Return the (x, y) coordinate for the center point of the cell that contains the specified text.  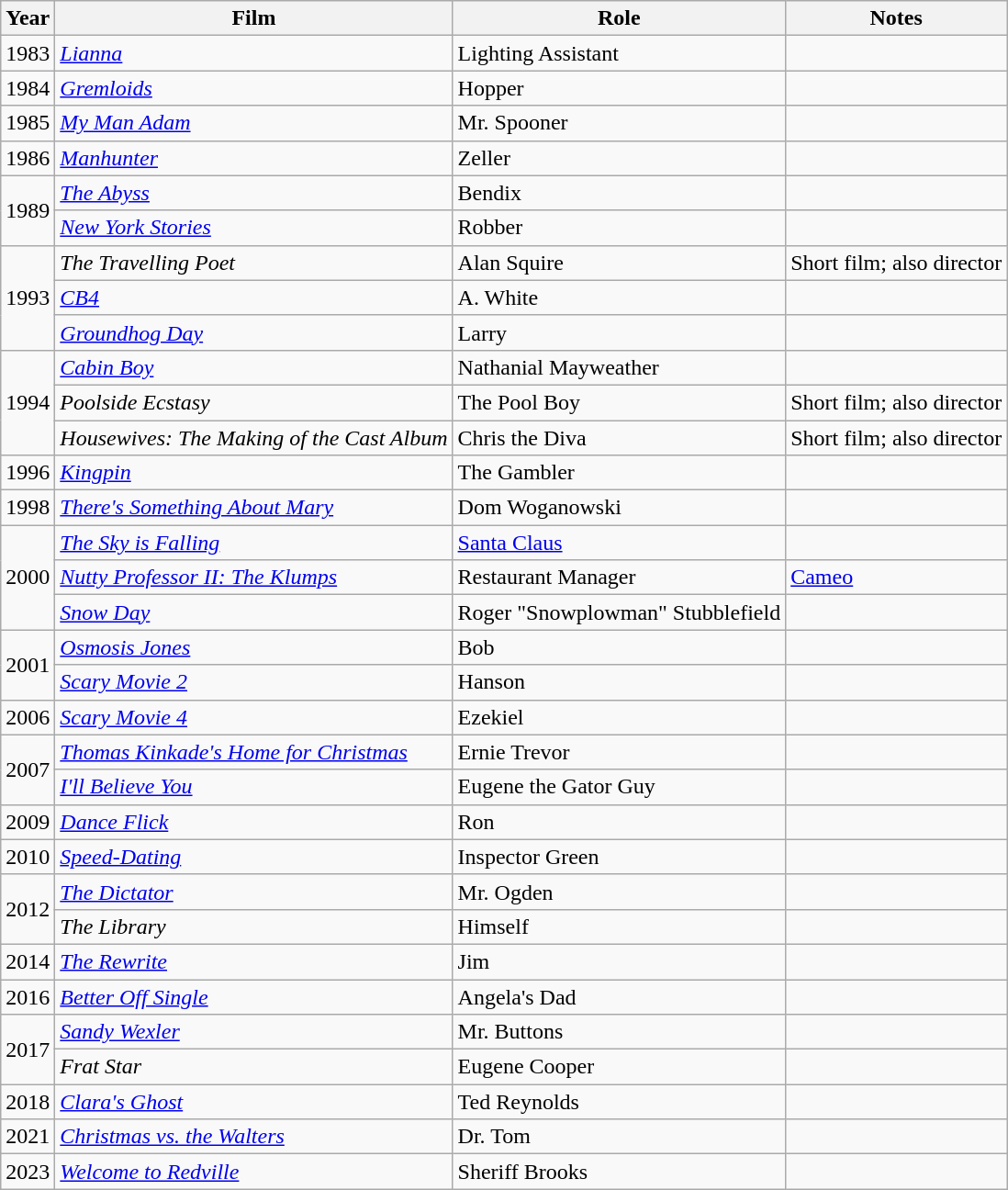
Larry (619, 332)
The Pool Boy (619, 402)
2007 (28, 769)
Ernie Trevor (619, 752)
Bendix (619, 193)
1984 (28, 88)
Nutty Professor II: The Klumps (253, 578)
Mr. Buttons (619, 1032)
2023 (28, 1172)
Thomas Kinkade's Home for Christmas (253, 752)
Housewives: The Making of the Cast Album (253, 438)
Groundhog Day (253, 332)
Year (28, 18)
Dance Flick (253, 822)
Hopper (619, 88)
The Library (253, 926)
Scary Movie 2 (253, 682)
1996 (28, 473)
Bob (619, 647)
Christmas vs. the Walters (253, 1137)
Mr. Ogden (619, 892)
Poolside Ecstasy (253, 402)
Roger "Snowplowman" Stubblefield (619, 612)
2017 (28, 1050)
My Man Adam (253, 123)
Robber (619, 228)
Snow Day (253, 612)
1985 (28, 123)
2018 (28, 1102)
Lighting Assistant (619, 53)
Alan Squire (619, 263)
1993 (28, 297)
Scary Movie 4 (253, 717)
2001 (28, 665)
CB4 (253, 297)
Osmosis Jones (253, 647)
Cameo (896, 578)
Ted Reynolds (619, 1102)
Mr. Spooner (619, 123)
Himself (619, 926)
Sheriff Brooks (619, 1172)
2010 (28, 857)
Santa Claus (619, 543)
The Dictator (253, 892)
Speed-Dating (253, 857)
Gremloids (253, 88)
Restaurant Manager (619, 578)
The Travelling Poet (253, 263)
Eugene Cooper (619, 1067)
Notes (896, 18)
Chris the Diva (619, 438)
New York Stories (253, 228)
2016 (28, 996)
Role (619, 18)
The Sky is Falling (253, 543)
Frat Star (253, 1067)
Angela's Dad (619, 996)
Film (253, 18)
2021 (28, 1137)
The Abyss (253, 193)
Ron (619, 822)
2014 (28, 961)
The Gambler (619, 473)
Hanson (619, 682)
2006 (28, 717)
Better Off Single (253, 996)
Eugene the Gator Guy (619, 787)
Dom Woganowski (619, 508)
Inspector Green (619, 857)
I'll Believe You (253, 787)
Kingpin (253, 473)
2000 (28, 578)
1994 (28, 402)
2012 (28, 909)
There's Something About Mary (253, 508)
Cabin Boy (253, 367)
Manhunter (253, 158)
Lianna (253, 53)
A. White (619, 297)
Jim (619, 961)
Nathanial Mayweather (619, 367)
Ezekiel (619, 717)
1989 (28, 210)
Dr. Tom (619, 1137)
1986 (28, 158)
1998 (28, 508)
2009 (28, 822)
1983 (28, 53)
Sandy Wexler (253, 1032)
Welcome to Redville (253, 1172)
Clara's Ghost (253, 1102)
The Rewrite (253, 961)
Zeller (619, 158)
